From the cell containing the given text, extract its center point as [X, Y] coordinate. 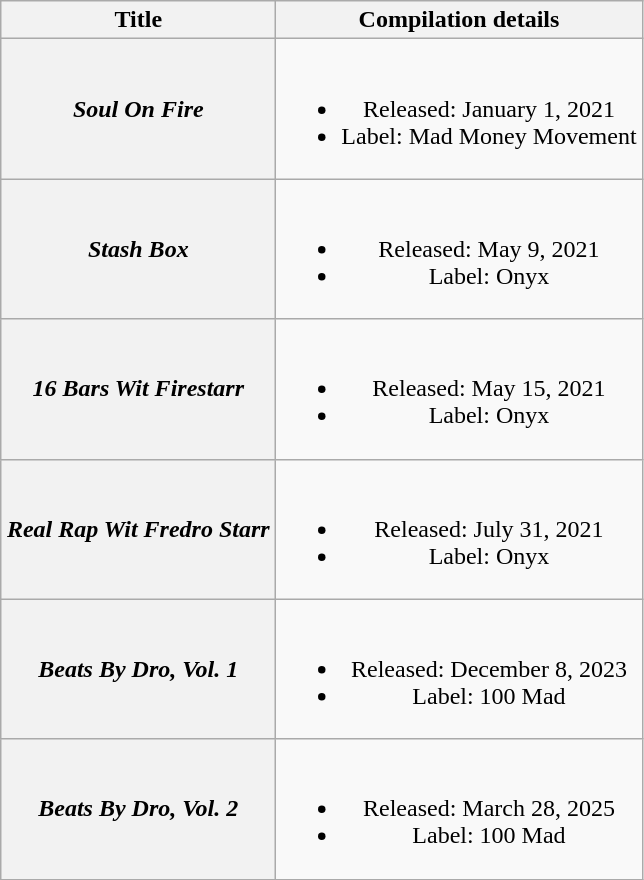
Released: July 31, 2021Label: Onyx [459, 529]
Stash Box [138, 249]
Released: January 1, 2021Label: Mad Money Movement [459, 109]
Released: December 8, 2023Label: 100 Mad [459, 669]
Beats By Dro, Vol. 2 [138, 809]
Compilation details [459, 20]
16 Bars Wit Firestarr [138, 389]
Real Rap Wit Fredro Starr [138, 529]
Released: March 28, 2025Label: 100 Mad [459, 809]
Soul On Fire [138, 109]
Released: May 15, 2021Label: Onyx [459, 389]
Title [138, 20]
Released: May 9, 2021Label: Onyx [459, 249]
Beats By Dro, Vol. 1 [138, 669]
